Scan for the cell matching the given text and deliver its (x, y) coordinate at center. 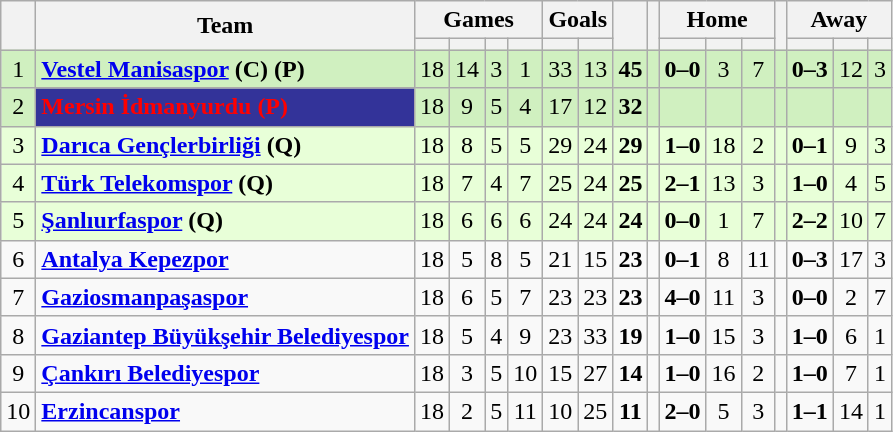
Gaziosmanpaşaspor (226, 297)
16 (724, 373)
2–1 (682, 183)
Erzincanspor (226, 411)
19 (630, 335)
32 (630, 107)
21 (560, 259)
1–1 (810, 411)
Çankırı Belediyespor (226, 373)
Antalya Kepezpor (226, 259)
27 (596, 373)
Mersin İdmanyurdu (P) (226, 107)
Vestel Manisaspor (C) (P) (226, 69)
Gaziantep Büyükşehir Belediyespor (226, 335)
Games (478, 20)
2–2 (810, 221)
Away (838, 20)
Home (717, 20)
45 (630, 69)
Şanlıurfaspor (Q) (226, 221)
Darıca Gençlerbirliği (Q) (226, 145)
Goals (578, 20)
Team (226, 26)
4–0 (682, 297)
Türk Telekomspor (Q) (226, 183)
2–0 (682, 411)
